Scan for the cell matching the given text and deliver its [X, Y] coordinate at center. 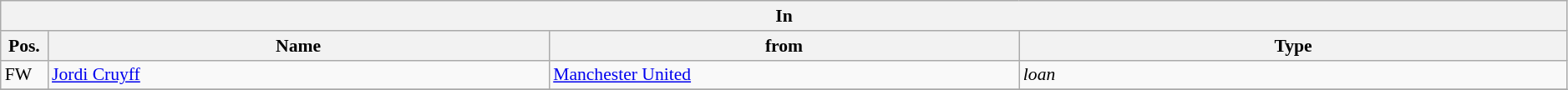
Manchester United [784, 75]
loan [1293, 75]
FW [24, 75]
Type [1293, 46]
In [784, 16]
from [784, 46]
Name [298, 46]
Pos. [24, 46]
Jordi Cruyff [298, 75]
